Determine the [X, Y] coordinate at the center of the cell enclosing the given text.  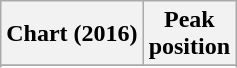
Peak position [189, 34]
Chart (2016) [72, 34]
